For the text-containing cell, return its midpoint in [x, y] coordinate format. 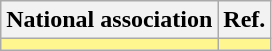
Ref. [244, 20]
National association [110, 20]
